For the text-containing cell, return its midpoint in (x, y) coordinate format. 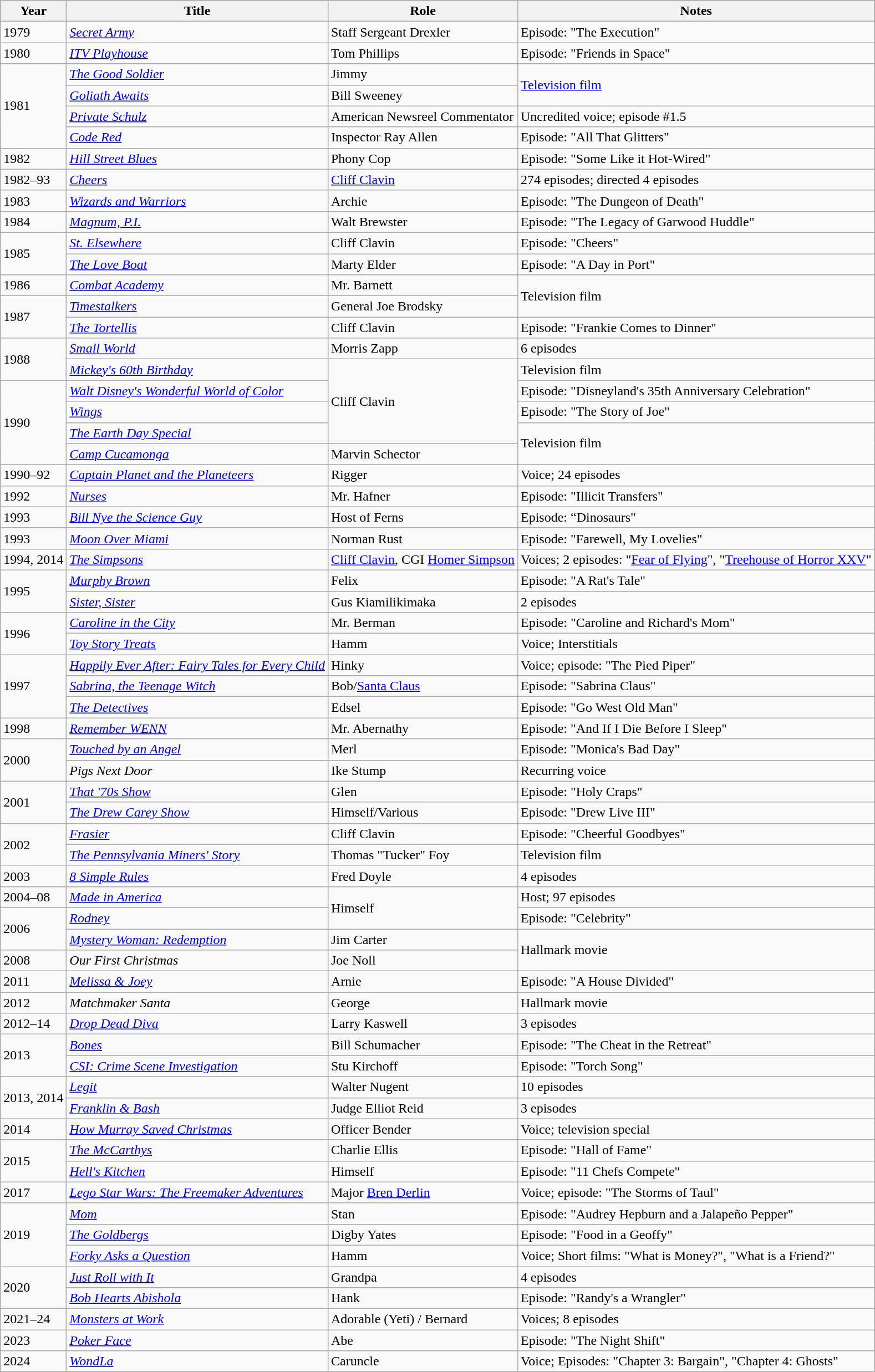
2003 (33, 876)
Episode: "Cheers" (696, 243)
Camp Cucamonga (197, 454)
1985 (33, 253)
Mr. Abernathy (423, 728)
Episode: "Disneyland's 35th Anniversary Celebration" (696, 391)
Bones (197, 1045)
Monsters at Work (197, 1319)
2014 (33, 1129)
2 episodes (696, 601)
The Tortellis (197, 328)
Felix (423, 580)
Episode: “Dinosaurs" (696, 517)
Episode: "The Night Shift" (696, 1340)
Episode: "11 Chefs Compete" (696, 1171)
ITV Playhouse (197, 53)
Matchmaker Santa (197, 1003)
The Good Soldier (197, 74)
The McCarthys (197, 1150)
Private Schulz (197, 116)
Episode: "The Execution" (696, 32)
Uncredited voice; episode #1.5 (696, 116)
Host; 97 episodes (696, 897)
Episode: "Audrey Hepburn and a Jalapeño Pepper" (696, 1213)
Merl (423, 749)
Bill Schumacher (423, 1045)
2000 (33, 760)
1998 (33, 728)
1992 (33, 496)
Caruncle (423, 1361)
Walter Nugent (423, 1087)
2012 (33, 1003)
Episode: "Caroline and Richard's Mom" (696, 623)
Made in America (197, 897)
6 episodes (696, 349)
Hill Street Blues (197, 159)
Lego Star Wars: The Freemaker Adventures (197, 1192)
1988 (33, 359)
The Love Boat (197, 264)
Digby Yates (423, 1235)
Edsel (423, 707)
Murphy Brown (197, 580)
Sabrina, the Teenage Witch (197, 686)
2006 (33, 929)
Larry Kaswell (423, 1024)
2011 (33, 982)
Voices; 2 episodes: "Fear of Flying", "Treehouse of Horror XXV" (696, 559)
1996 (33, 634)
Small World (197, 349)
1980 (33, 53)
Legit (197, 1087)
1982 (33, 159)
1997 (33, 686)
2021–24 (33, 1319)
Franklin & Bash (197, 1108)
1983 (33, 201)
Timestalkers (197, 307)
Episode: "Monica's Bad Day" (696, 749)
Episode: "Go West Old Man" (696, 707)
Melissa & Joey (197, 982)
Frasier (197, 834)
Adorable (Yeti) / Bernard (423, 1319)
Voice; 24 episodes (696, 475)
Glen (423, 792)
Remember WENN (197, 728)
Episode: "The Dungeon of Death" (696, 201)
Cheers (197, 180)
Episode: "Food in a Geoffy" (696, 1235)
1995 (33, 591)
Episode: "Holy Craps" (696, 792)
Norman Rust (423, 538)
Episode: "The Cheat in the Retreat" (696, 1045)
2024 (33, 1361)
Episode: "Hall of Fame" (696, 1150)
Episode: "A Day in Port" (696, 264)
Poker Face (197, 1340)
Episode: "Illicit Transfers" (696, 496)
Episode: "Sabrina Claus" (696, 686)
Mr. Barnett (423, 285)
Pigs Next Door (197, 771)
Hank (423, 1298)
Episode: "The Story of Joe" (696, 412)
CSI: Crime Scene Investigation (197, 1066)
Forky Asks a Question (197, 1256)
Drop Dead Diva (197, 1024)
Year (33, 11)
Hinky (423, 665)
2019 (33, 1235)
Episode: "Randy's a Wrangler" (696, 1298)
The Earth Day Special (197, 433)
274 episodes; directed 4 episodes (696, 180)
Thomas "Tucker" Foy (423, 855)
Voice; Interstitials (696, 644)
Rodney (197, 918)
Walt Brewster (423, 222)
Recurring voice (696, 771)
Grandpa (423, 1277)
Magnum, P.I. (197, 222)
2001 (33, 802)
2013 (33, 1055)
Sister, Sister (197, 601)
Himself/Various (423, 813)
Just Roll with It (197, 1277)
The Simpsons (197, 559)
Joe Noll (423, 961)
Mr. Hafner (423, 496)
Episode: "A House Divided" (696, 982)
Tom Phillips (423, 53)
Voice; episode: "The Storms of Taul" (696, 1192)
Jim Carter (423, 940)
Happily Ever After: Fairy Tales for Every Child (197, 665)
Episode: "Celebrity" (696, 918)
Episode: "Farewell, My Lovelies" (696, 538)
Charlie Ellis (423, 1150)
Goliath Awaits (197, 95)
Notes (696, 11)
Wings (197, 412)
Episode: "Drew Live III" (696, 813)
Cliff Clavin, CGI Homer Simpson (423, 559)
Judge Elliot Reid (423, 1108)
Secret Army (197, 32)
2013, 2014 (33, 1098)
Marvin Schector (423, 454)
Host of Ferns (423, 517)
Role (423, 11)
1994, 2014 (33, 559)
Phony Cop (423, 159)
Combat Academy (197, 285)
Arnie (423, 982)
Rigger (423, 475)
Voice; Short films: "What is Money?", "What is a Friend?" (696, 1256)
Episode: "Torch Song" (696, 1066)
2004–08 (33, 897)
Code Red (197, 137)
Voices; 8 episodes (696, 1319)
2023 (33, 1340)
That '70s Show (197, 792)
Fred Doyle (423, 876)
1982–93 (33, 180)
Our First Christmas (197, 961)
1990–92 (33, 475)
Episode: "Cheerful Goodbyes" (696, 834)
Archie (423, 201)
Gus Kiamilikimaka (423, 601)
Episode: "A Rat's Tale" (696, 580)
Bob Hearts Abishola (197, 1298)
Stan (423, 1213)
Voice; television special (696, 1129)
8 Simple Rules (197, 876)
Abe (423, 1340)
Bill Sweeney (423, 95)
Episode: "Some Like it Hot-Wired" (696, 159)
1990 (33, 422)
2012–14 (33, 1024)
Episode: "Frankie Comes to Dinner" (696, 328)
1979 (33, 32)
Episode: "Friends in Space" (696, 53)
George (423, 1003)
The Drew Carey Show (197, 813)
The Pennsylvania Miners' Story (197, 855)
Moon Over Miami (197, 538)
1986 (33, 285)
1984 (33, 222)
WondLa (197, 1361)
Jimmy (423, 74)
2008 (33, 961)
Touched by an Angel (197, 749)
Hell's Kitchen (197, 1171)
General Joe Brodsky (423, 307)
2002 (33, 844)
Voice; episode: "The Pied Piper" (696, 665)
Wizards and Warriors (197, 201)
Nurses (197, 496)
2015 (33, 1161)
Bill Nye the Science Guy (197, 517)
1987 (33, 317)
Mystery Woman: Redemption (197, 940)
Title (197, 11)
Voice; Episodes: "Chapter 3: Bargain", "Chapter 4: Ghosts" (696, 1361)
Episode: "The Legacy of Garwood Huddle" (696, 222)
Toy Story Treats (197, 644)
Bob/Santa Claus (423, 686)
2020 (33, 1287)
Mom (197, 1213)
Major Bren Derlin (423, 1192)
Staff Sergeant Drexler (423, 32)
2017 (33, 1192)
1981 (33, 106)
The Detectives (197, 707)
Inspector Ray Allen (423, 137)
Episode: "And If I Die Before I Sleep" (696, 728)
Marty Elder (423, 264)
American Newsreel Commentator (423, 116)
St. Elsewhere (197, 243)
The Goldbergs (197, 1235)
Stu Kirchoff (423, 1066)
Mr. Berman (423, 623)
Officer Bender (423, 1129)
Caroline in the City (197, 623)
Mickey's 60th Birthday (197, 370)
10 episodes (696, 1087)
Morris Zapp (423, 349)
Ike Stump (423, 771)
Episode: "All That Glitters" (696, 137)
Walt Disney's Wonderful World of Color (197, 391)
How Murray Saved Christmas (197, 1129)
Captain Planet and the Planeteers (197, 475)
